Search for the cell housing the specified text and yield its (x, y) center coordinate. 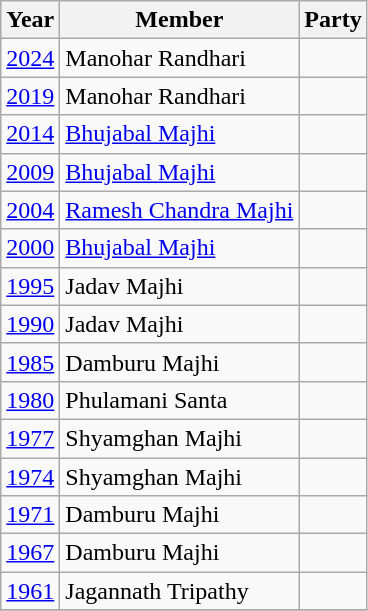
1974 (30, 477)
Jagannath Tripathy (180, 591)
2019 (30, 96)
Member (180, 20)
Party (333, 20)
Ramesh Chandra Majhi (180, 210)
2014 (30, 134)
1967 (30, 553)
1980 (30, 400)
1985 (30, 362)
Phulamani Santa (180, 400)
2004 (30, 210)
1971 (30, 515)
1977 (30, 438)
2000 (30, 248)
2024 (30, 58)
1995 (30, 286)
1961 (30, 591)
2009 (30, 172)
Year (30, 20)
1990 (30, 324)
